Return the (X, Y) coordinate for the center point of the cell that contains the specified text.  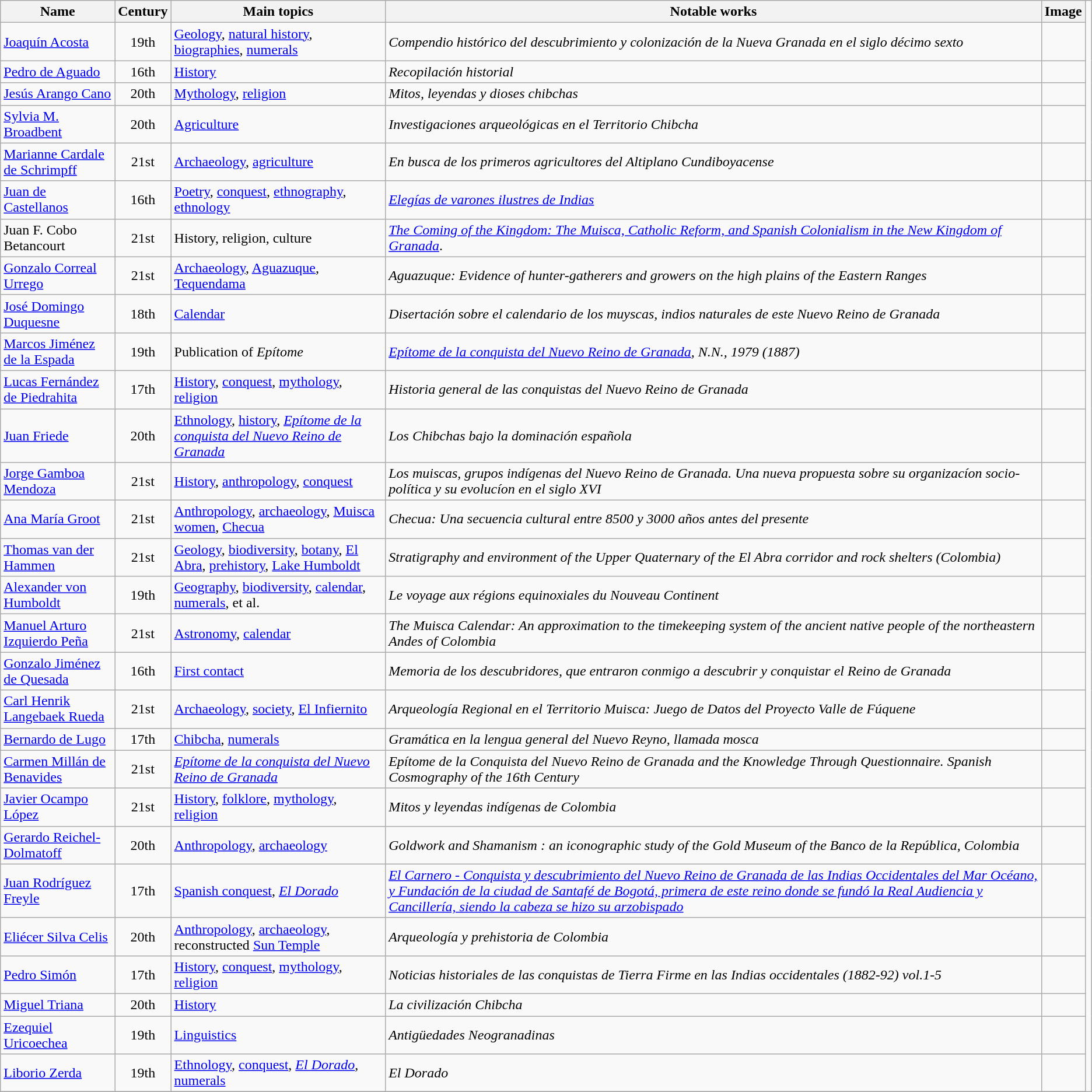
Ana María Groot (58, 519)
History, religion, culture (278, 238)
Disertación sobre el calendario de los muyscas, indios naturales de este Nuevo Reino de Granada (713, 314)
Historia general de las conquistas del Nuevo Reino de Granada (713, 390)
Carmen Millán de Benavides (58, 769)
Carl Henrik Langebaek Rueda (58, 709)
Epítome de la conquista del Nuevo Reino de Granada, N.N., 1979 (1887) (713, 351)
Pedro de Aguado (58, 72)
Aguazuque: Evidence of hunter-gatherers and growers on the high plains of the Eastern Ranges (713, 275)
Los Chibchas bajo la dominación española (713, 435)
Geology, natural history, biographies, numerals (278, 42)
Investigaciones arqueológicas en el Territorio Chibcha (713, 124)
The Coming of the Kingdom: The Muisca, Catholic Reform, and Spanish Colonialism in the New Kingdom of Granada. (713, 238)
Juan de Castellanos (58, 199)
En busca de los primeros agricultores del Altiplano Cundiboyacense (713, 162)
Calendar (278, 314)
Eliécer Silva Celis (58, 937)
Goldwork and Shamanism : an iconographic study of the Gold Museum of the Banco de la República, Colombia (713, 845)
Notable works (713, 12)
Geology, biodiversity, botany, El Abra, prehistory, Lake Humboldt (278, 558)
Juan F. Cobo Betancourt (58, 238)
Recopilación historial (713, 72)
Gerardo Reichel-Dolmatoff (58, 845)
José Domingo Duquesne (58, 314)
Miguel Triana (58, 1005)
El Dorado (713, 1073)
Joaquín Acosta (58, 42)
Stratigraphy and environment of the Upper Quaternary of the El Abra corridor and rock shelters (Colombia) (713, 558)
Agriculture (278, 124)
Marcos Jiménez de la Espada (58, 351)
Linguistics (278, 1035)
The Muisca Calendar: An approximation to the timekeeping system of the ancient native people of the northeastern Andes of Colombia (713, 633)
Sylvia M. Broadbent (58, 124)
Marianne Cardale de Schrimpff (58, 162)
Gonzalo Correal Urrego (58, 275)
Anthropology, archaeology (278, 845)
Main topics (278, 12)
18th (143, 314)
Anthropology, archaeology, reconstructed Sun Temple (278, 937)
Geography, biodiversity, calendar, numerals, et al. (278, 595)
Astronomy, calendar (278, 633)
Memoria de los descubridores, que entraron conmigo a descubrir y conquistar el Reino de Granada (713, 671)
Thomas van der Hammen (58, 558)
Archaeology, Aguazuque, Tequendama (278, 275)
Liborio Zerda (58, 1073)
Gonzalo Jiménez de Quesada (58, 671)
First contact (278, 671)
Compendio histórico del descubrimiento y colonización de la Nueva Granada en el siglo décimo sexto (713, 42)
Pedro Simón (58, 974)
Elegías de varones ilustres de Indias (713, 199)
La civilización Chibcha (713, 1005)
Epítome de la conquista del Nuevo Reino de Granada (278, 769)
Image (1063, 12)
Los muiscas, grupos indígenas del Nuevo Reino de Granada. Una nueva propuesta sobre su organizacíon socio-política y su evolucíon en el siglo XVI (713, 482)
Arqueología Regional en el Territorio Muisca: Juego de Datos del Proyecto Valle de Fúquene (713, 709)
Jorge Gamboa Mendoza (58, 482)
Javier Ocampo López (58, 807)
Juan Friede (58, 435)
Alexander von Humboldt (58, 595)
Checua: Una secuencia cultural entre 8500 y 3000 años antes del presente (713, 519)
Ezequiel Uricoechea (58, 1035)
Anthropology, archaeology, Muisca women, Checua (278, 519)
History, folklore, mythology, religion (278, 807)
Name (58, 12)
Chibcha, numerals (278, 739)
Jesús Arango Cano (58, 94)
Bernardo de Lugo (58, 739)
Manuel Arturo Izquierdo Peña (58, 633)
Lucas Fernández de Piedrahita (58, 390)
Archaeology, agriculture (278, 162)
Century (143, 12)
History, anthropology, conquest (278, 482)
Gramática en la lengua general del Nuevo Reyno, llamada mosca (713, 739)
Archaeology, society, El Infiernito (278, 709)
Spanish conquest, El Dorado (278, 891)
Mythology, religion (278, 94)
Le voyage aux régions equinoxiales du Nouveau Continent (713, 595)
Mitos, leyendas y dioses chibchas (713, 94)
Juan Rodríguez Freyle (58, 891)
Ethnology, conquest, El Dorado, numerals (278, 1073)
Noticias historiales de las conquistas de Tierra Firme en las Indias occidentales (1882-92) vol.1-5 (713, 974)
Epítome de la Conquista del Nuevo Reino de Granada and the Knowledge Through Questionnaire. Spanish Cosmography of the 16th Century (713, 769)
Poetry, conquest, ethnography, ethnology (278, 199)
Mitos y leyendas indígenas de Colombia (713, 807)
Ethnology, history, Epítome de la conquista del Nuevo Reino de Granada (278, 435)
Publication of Epítome (278, 351)
Antigüedades Neogranadinas (713, 1035)
Arqueología y prehistoria de Colombia (713, 937)
